Detect which cell encompasses the target text, then output its (x, y) center coordinate. 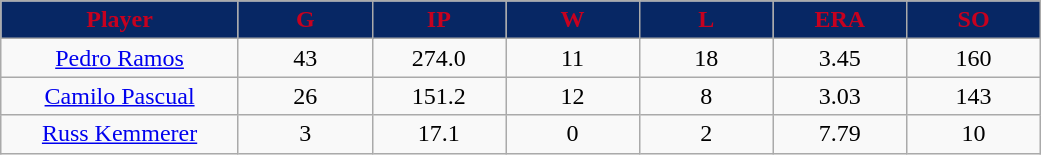
3.03 (840, 96)
L (706, 20)
Camilo Pascual (120, 96)
143 (974, 96)
W (573, 20)
160 (974, 58)
274.0 (439, 58)
3.45 (840, 58)
18 (706, 58)
0 (573, 134)
10 (974, 134)
SO (974, 20)
26 (305, 96)
12 (573, 96)
11 (573, 58)
Pedro Ramos (120, 58)
2 (706, 134)
Russ Kemmerer (120, 134)
3 (305, 134)
IP (439, 20)
G (305, 20)
43 (305, 58)
ERA (840, 20)
17.1 (439, 134)
Player (120, 20)
7.79 (840, 134)
8 (706, 96)
151.2 (439, 96)
